From the cell containing the given text, extract its center point as (X, Y) coordinate. 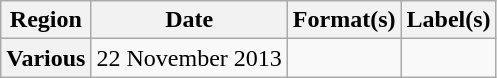
Label(s) (448, 20)
Region (46, 20)
22 November 2013 (189, 58)
Various (46, 58)
Format(s) (344, 20)
Date (189, 20)
